Determine the (X, Y) coordinate at the center of the cell enclosing the given text.  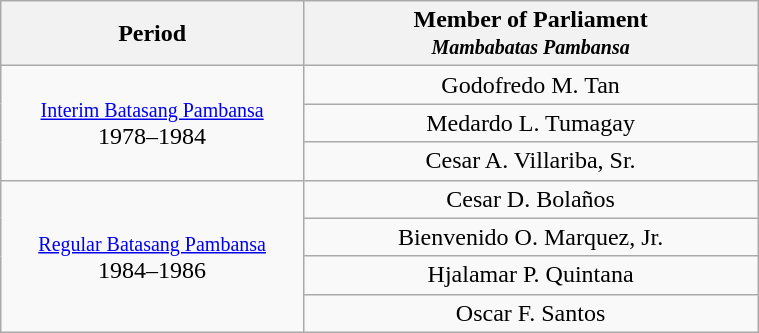
Interim Batasang Pambansa1978–1984 (152, 123)
Oscar F. Santos (530, 313)
Period (152, 34)
Cesar A. Villariba, Sr. (530, 161)
Medardo L. Tumagay (530, 123)
Hjalamar P. Quintana (530, 275)
Godofredo M. Tan (530, 85)
Regular Batasang Pambansa1984–1986 (152, 256)
Cesar D. Bolaños (530, 199)
Member of Parliament Mambabatas Pambansa (530, 34)
Bienvenido O. Marquez, Jr. (530, 237)
